Return [X, Y] of the center of cell containing provided text 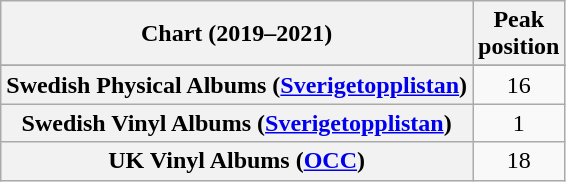
Swedish Physical Albums (Sverigetopplistan) [237, 85]
18 [519, 161]
16 [519, 85]
UK Vinyl Albums (OCC) [237, 161]
Swedish Vinyl Albums (Sverigetopplistan) [237, 123]
1 [519, 123]
Chart (2019–2021) [237, 34]
Peakposition [519, 34]
